Detect which cell encompasses the target text, then output its [x, y] center coordinate. 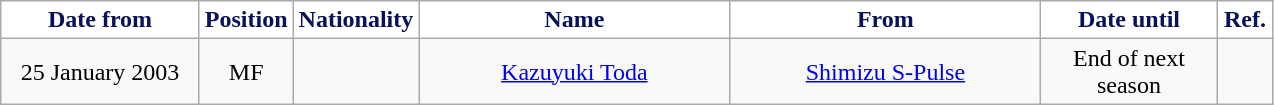
Position [246, 20]
Name [574, 20]
From [886, 20]
Ref. [1245, 20]
Date until [1129, 20]
25 January 2003 [100, 72]
MF [246, 72]
Date from [100, 20]
Kazuyuki Toda [574, 72]
Nationality [356, 20]
End of next season [1129, 72]
Shimizu S-Pulse [886, 72]
